Capture the cell that displays the provided text and extract its [X, Y] central coordinate. 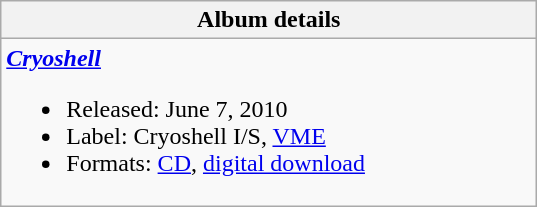
CryoshellReleased: June 7, 2010Label: Cryoshell I/S, VMEFormats: CD, digital download [269, 122]
Album details [269, 20]
